Return [X, Y] of the center of cell containing provided text 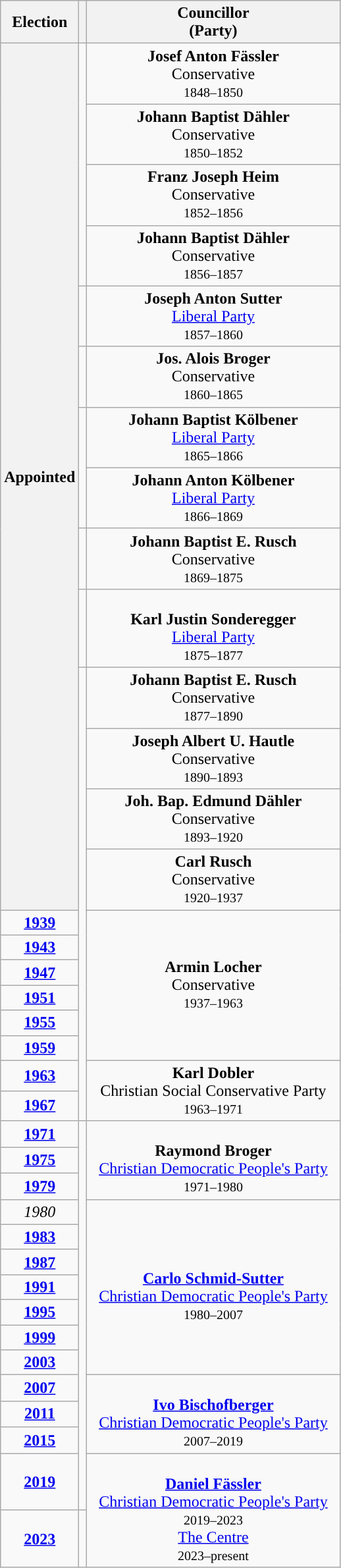
1971 [39, 1134]
1999 [39, 1338]
Armin LocherConservative1937–1963 [213, 985]
1943 [39, 948]
1995 [39, 1312]
1939 [39, 923]
1975 [39, 1160]
1963 [39, 1075]
2015 [39, 1440]
Joseph Anton SutterLiberal Party1857–1860 [213, 316]
Johann Baptist DählerConservative1856–1857 [213, 256]
Appointed [39, 477]
2023 [39, 1538]
2007 [39, 1388]
Johann Baptist KölbenerLiberal Party1865–1866 [213, 437]
Jos. Alois BrogerConservative1860–1865 [213, 377]
Joseph Albert U. HautleConservative1890–1893 [213, 759]
Josef Anton FässlerConservative1848–1850 [213, 74]
Johann Baptist E. RuschConservative1877–1890 [213, 697]
Joh. Bap. Edmund DählerConservative1893–1920 [213, 819]
2019 [39, 1482]
Karl Justin SondereggerLiberal Party1875–1877 [213, 628]
1955 [39, 1023]
2003 [39, 1363]
1987 [39, 1262]
1983 [39, 1237]
Johann Baptist E. RuschConservative1869–1875 [213, 558]
1979 [39, 1186]
1967 [39, 1106]
1991 [39, 1287]
1951 [39, 998]
Johann Baptist DählerConservative1850–1852 [213, 134]
1980 [39, 1212]
2011 [39, 1414]
Election [39, 22]
Karl DoblerChristian Social Conservative Party1963–1971 [213, 1091]
Daniel FässlerChristian Democratic People's Party2019–2023The Centre2023–present [213, 1511]
Carlo Schmid-SutterChristian Democratic People's Party1980–2007 [213, 1287]
Raymond BrogerChristian Democratic People's Party1971–1980 [213, 1160]
1947 [39, 973]
Franz Joseph HeimConservative1852–1856 [213, 195]
Carl RuschConservative1920–1937 [213, 880]
Ivo BischofbergerChristian Democratic People's Party2007–2019 [213, 1415]
Councillor (Party) [213, 22]
Johann Anton KölbenerLiberal Party1866–1869 [213, 498]
1959 [39, 1048]
